Locate the cell with the specified text and output its (X, Y) center coordinate. 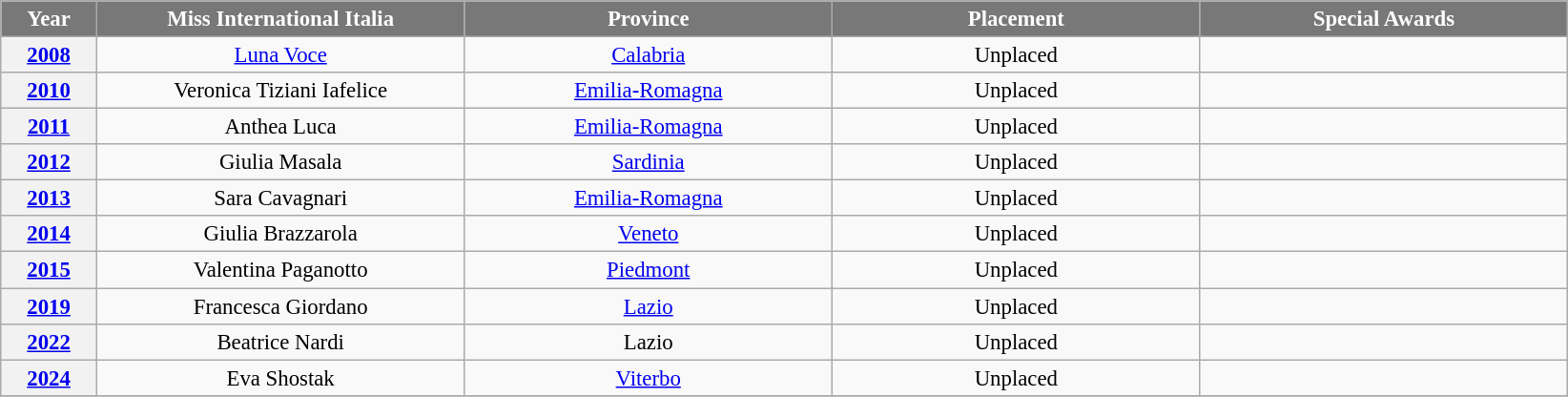
Viterbo (649, 378)
Francesca Giordano (280, 306)
Miss International Italia (280, 19)
Placement (1017, 19)
2010 (50, 91)
2022 (50, 342)
Giulia Masala (280, 162)
Veneto (649, 234)
Beatrice Nardi (280, 342)
2011 (50, 127)
Year (50, 19)
Sardinia (649, 162)
Piedmont (649, 270)
Luna Voce (280, 55)
Province (649, 19)
2012 (50, 162)
2015 (50, 270)
Special Awards (1384, 19)
2014 (50, 234)
2019 (50, 306)
Valentina Paganotto (280, 270)
2024 (50, 378)
Calabria (649, 55)
Veronica Tiziani Iafelice (280, 91)
Giulia Brazzarola (280, 234)
Sara Cavagnari (280, 198)
2008 (50, 55)
Eva Shostak (280, 378)
2013 (50, 198)
Anthea Luca (280, 127)
